Pinpoint the cell where the given text exists, returning its (X, Y) midpoint coordinate. 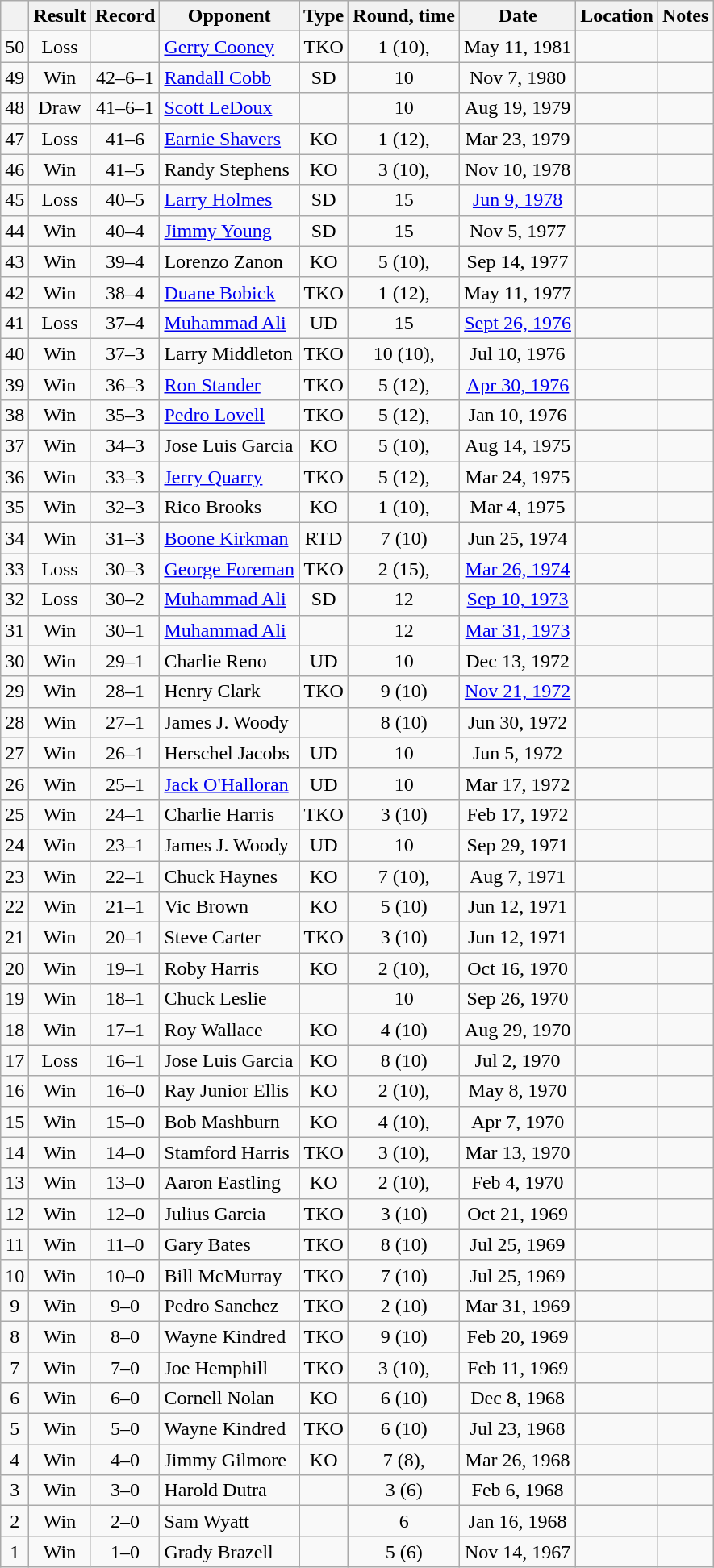
30–3 (125, 569)
Nov 21, 1972 (518, 692)
Jul 23, 1968 (518, 1429)
Joe Hemphill (229, 1368)
49 (15, 77)
Scott LeDoux (229, 108)
14 (15, 1152)
Mar 24, 1975 (518, 477)
43 (15, 261)
13–0 (125, 1183)
Gary Bates (229, 1244)
May 8, 1970 (518, 1091)
Mar 31, 1969 (518, 1306)
Nov 5, 1977 (518, 231)
17 (15, 1060)
11 (15, 1244)
10–0 (125, 1275)
RTD (323, 538)
Jimmy Gilmore (229, 1460)
Mar 4, 1975 (518, 508)
Oct 21, 1969 (518, 1214)
20–1 (125, 938)
Sep 10, 1973 (518, 600)
Mar 31, 1973 (518, 630)
Harold Dutra (229, 1491)
Notes (685, 16)
36 (15, 477)
8–0 (125, 1336)
Charlie Reno (229, 661)
Nov 10, 1978 (518, 169)
21 (15, 938)
Apr 30, 1976 (518, 385)
Aug 14, 1975 (518, 446)
5 (6) (404, 1552)
7 (10), (404, 876)
37 (15, 446)
33 (15, 569)
Apr 7, 1970 (518, 1122)
Mar 23, 1979 (518, 139)
30 (15, 661)
23–1 (125, 845)
Jun 30, 1972 (518, 722)
Charlie Harris (229, 814)
Gerry Cooney (229, 47)
Cornell Nolan (229, 1399)
18 (15, 1030)
Pedro Lovell (229, 416)
George Foreman (229, 569)
Dec 8, 1968 (518, 1399)
5 (10) (404, 907)
1 (15, 1552)
Duane Bobick (229, 292)
25 (15, 814)
38–4 (125, 292)
39–4 (125, 261)
15–0 (125, 1122)
Aug 7, 1971 (518, 876)
4 (10), (404, 1122)
32 (15, 600)
27 (15, 753)
Feb 4, 1970 (518, 1183)
4 (10) (404, 1030)
36–3 (125, 385)
Bob Mashburn (229, 1122)
2 (15, 1521)
Nov 7, 1980 (518, 77)
41–6–1 (125, 108)
19 (15, 999)
Ron Stander (229, 385)
Lorenzo Zanon (229, 261)
Ray Junior Ellis (229, 1091)
32–3 (125, 508)
Mar 26, 1974 (518, 569)
Jun 5, 1972 (518, 753)
Record (125, 16)
Stamford Harris (229, 1152)
Feb 11, 1969 (518, 1368)
6–0 (125, 1399)
5–0 (125, 1429)
Jerry Quarry (229, 477)
Opponent (229, 16)
Sep 29, 1971 (518, 845)
46 (15, 169)
16–1 (125, 1060)
39 (15, 385)
Randall Cobb (229, 77)
48 (15, 108)
Herschel Jacobs (229, 753)
11–0 (125, 1244)
20 (15, 968)
8 (15, 1336)
24–1 (125, 814)
2–0 (125, 1521)
2 (10) (404, 1306)
41–5 (125, 169)
Nov 14, 1967 (518, 1552)
Aug 19, 1979 (518, 108)
13 (15, 1183)
Draw (60, 108)
4–0 (125, 1460)
22–1 (125, 876)
30–1 (125, 630)
4 (15, 1460)
2 (15), (404, 569)
29–1 (125, 661)
33–3 (125, 477)
Larry Holmes (229, 200)
16 (15, 1091)
Jan 16, 1968 (518, 1521)
Roy Wallace (229, 1030)
7 (8), (404, 1460)
Larry Middleton (229, 353)
Aaron Eastling (229, 1183)
16–0 (125, 1091)
31–3 (125, 538)
Dec 13, 1972 (518, 661)
44 (15, 231)
Sep 14, 1977 (518, 261)
34–3 (125, 446)
17–1 (125, 1030)
Pedro Sanchez (229, 1306)
Sep 26, 1970 (518, 999)
Oct 16, 1970 (518, 968)
9–0 (125, 1306)
Jun 25, 1974 (518, 538)
Randy Stephens (229, 169)
Rico Brooks (229, 508)
50 (15, 47)
Boone Kirkman (229, 538)
May 11, 1981 (518, 47)
Grady Brazell (229, 1552)
3 (6) (404, 1491)
3 (15, 1491)
25–1 (125, 784)
9 (15, 1306)
27–1 (125, 722)
45 (15, 200)
1–0 (125, 1552)
Vic Brown (229, 907)
30–2 (125, 600)
42 (15, 292)
22 (15, 907)
23 (15, 876)
Roby Harris (229, 968)
35 (15, 508)
26 (15, 784)
35–3 (125, 416)
Feb 6, 1968 (518, 1491)
Jul 10, 1976 (518, 353)
18–1 (125, 999)
28 (15, 722)
Aug 29, 1970 (518, 1030)
Bill McMurray (229, 1275)
Jul 2, 1970 (518, 1060)
Sam Wyatt (229, 1521)
Jan 10, 1976 (518, 416)
Sept 26, 1976 (518, 323)
7 (15, 1368)
34 (15, 538)
40 (15, 353)
10 (10), (404, 353)
Date (518, 16)
Earnie Shavers (229, 139)
42–6–1 (125, 77)
Mar 13, 1970 (518, 1152)
28–1 (125, 692)
May 11, 1977 (518, 292)
Feb 20, 1969 (518, 1336)
41 (15, 323)
29 (15, 692)
38 (15, 416)
Chuck Haynes (229, 876)
Round, time (404, 16)
37–3 (125, 353)
Jack O'Halloran (229, 784)
26–1 (125, 753)
47 (15, 139)
3–0 (125, 1491)
40–5 (125, 200)
Steve Carter (229, 938)
Result (60, 16)
Henry Clark (229, 692)
7–0 (125, 1368)
Location (617, 16)
21–1 (125, 907)
41–6 (125, 139)
37–4 (125, 323)
19–1 (125, 968)
Jimmy Young (229, 231)
Jun 9, 1978 (518, 200)
Type (323, 16)
Julius Garcia (229, 1214)
14–0 (125, 1152)
Feb 17, 1972 (518, 814)
40–4 (125, 231)
Mar 26, 1968 (518, 1460)
24 (15, 845)
12–0 (125, 1214)
Chuck Leslie (229, 999)
31 (15, 630)
Mar 17, 1972 (518, 784)
5 (15, 1429)
